Provide the [x, y] coordinate of the cell's center where the given text is located.  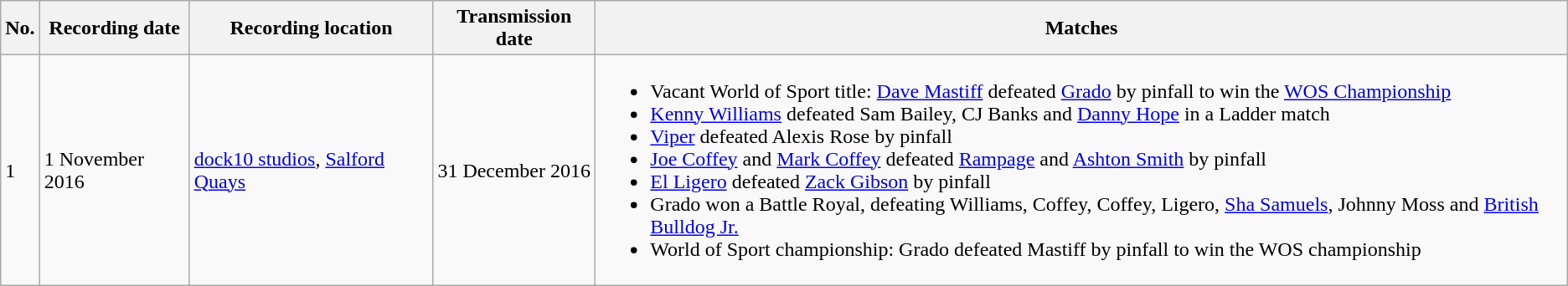
dock10 studios, Salford Quays [312, 171]
1 [20, 171]
Recording date [114, 28]
31 December 2016 [514, 171]
Recording location [312, 28]
Matches [1081, 28]
No. [20, 28]
Transmission date [514, 28]
1 November 2016 [114, 171]
